For the text-containing cell, return its midpoint in (x, y) coordinate format. 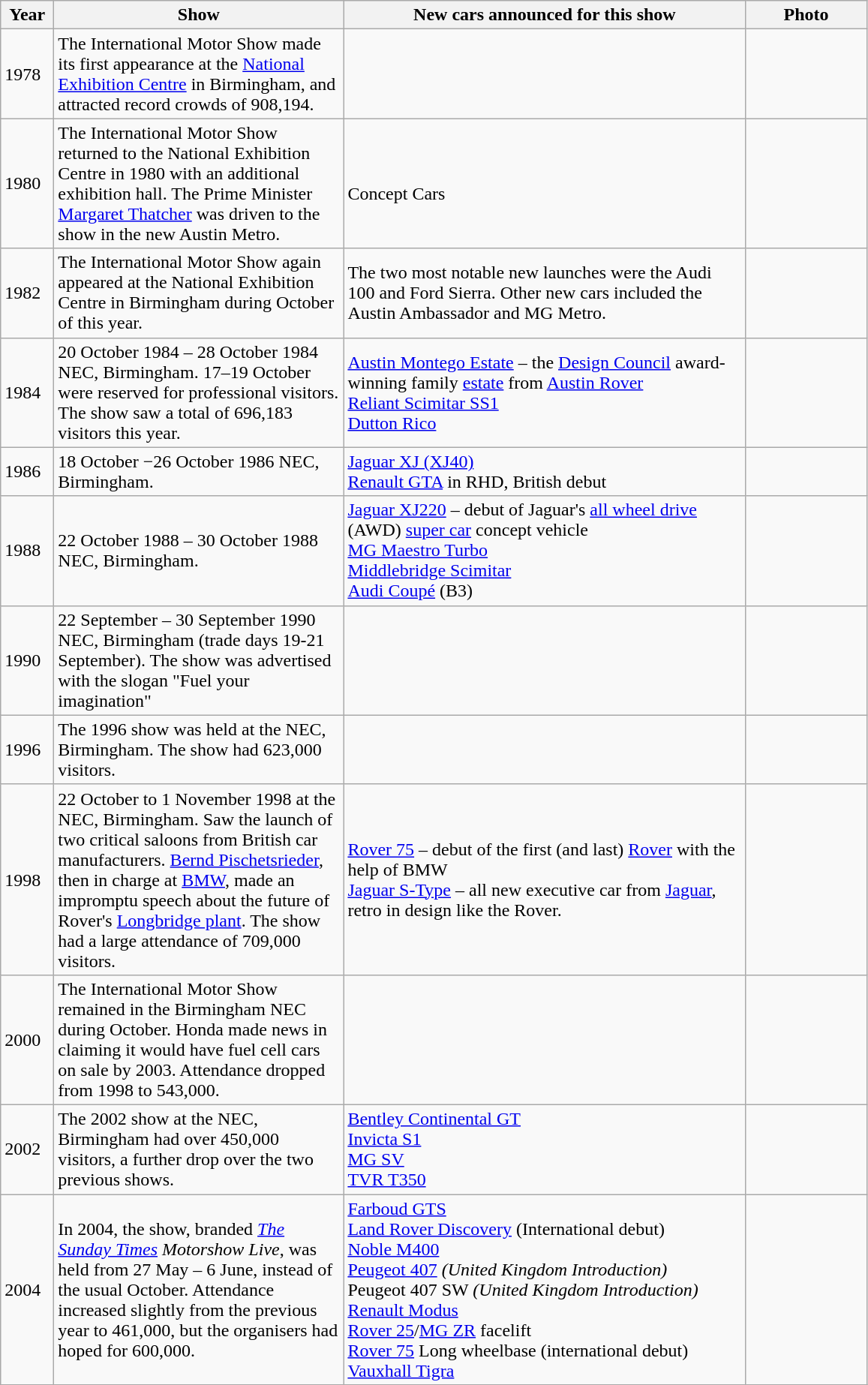
18 October −26 October 1986 NEC, Birmingham. (199, 471)
Jaguar XJ220 – debut of Jaguar's all wheel drive (AWD) super car concept vehicleMG Maestro TurboMiddlebridge ScimitarAudi Coupé (B3) (545, 551)
The 1996 show was held at the NEC, Birmingham. The show had 623,000 visitors. (199, 750)
2004 (27, 1290)
New cars announced for this show (545, 15)
1986 (27, 471)
22 September – 30 September 1990 NEC, Birmingham (trade days 19-21 September). The show was advertised with the slogan "Fuel your imagination" (199, 660)
Show (199, 15)
The International Motor Show made its first appearance at the National Exhibition Centre in Birmingham, and attracted record crowds of 908,194. (199, 74)
The 2002 show at the NEC, Birmingham had over 450,000 visitors, a further drop over the two previous shows. (199, 1149)
2000 (27, 1040)
Year (27, 15)
1978 (27, 74)
1990 (27, 660)
1984 (27, 392)
The International Motor Show again appeared at the National Exhibition Centre in Birmingham during October of this year. (199, 293)
Austin Montego Estate – the Design Council award-winning family estate from Austin RoverReliant Scimitar SS1Dutton Rico (545, 392)
22 October 1988 – 30 October 1988 NEC, Birmingham. (199, 551)
2002 (27, 1149)
The two most notable new launches were the Audi 100 and Ford Sierra. Other new cars included the Austin Ambassador and MG Metro. (545, 293)
Jaguar XJ (XJ40)Renault GTA in RHD, British debut (545, 471)
1982 (27, 293)
1998 (27, 879)
Rover 75 – debut of the first (and last) Rover with the help of BMWJaguar S-Type – all new executive car from Jaguar, retro in design like the Rover. (545, 879)
1980 (27, 183)
Concept Cars (545, 183)
Bentley Continental GTInvicta S1MG SVTVR T350 (545, 1149)
1996 (27, 750)
Photo (806, 15)
1988 (27, 551)
